Provide the (X, Y) coordinate of the cell's center where the given text is located.  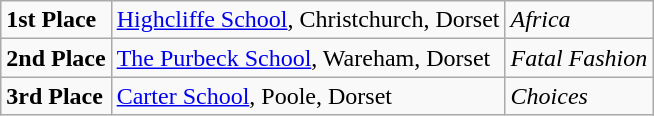
3rd Place (56, 96)
Fatal Fashion (579, 58)
2nd Place (56, 58)
The Purbeck School, Wareham, Dorset (308, 58)
Choices (579, 96)
Highcliffe School, Christchurch, Dorset (308, 20)
1st Place (56, 20)
Africa (579, 20)
Carter School, Poole, Dorset (308, 96)
